Extract the [X, Y] coordinate from the center of the cell holding the provided text.  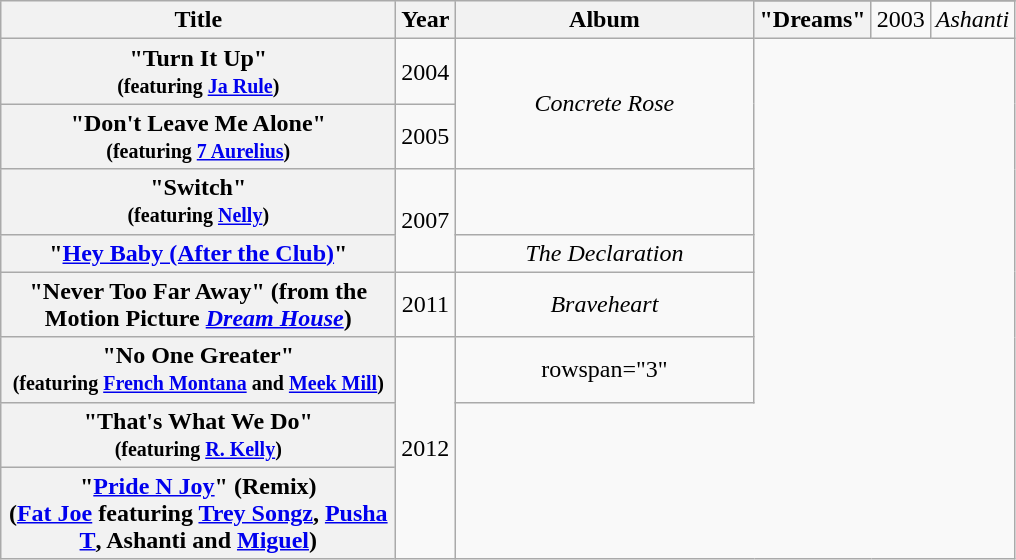
2011 [426, 304]
"Don't Leave Me Alone" (featuring 7 Aurelius) [198, 136]
Year [426, 20]
"That's What We Do"(featuring R. Kelly) [198, 434]
"Dreams" [812, 20]
"Hey Baby (After the Club)" [198, 253]
Ashanti [972, 20]
2003 [900, 20]
2005 [426, 136]
Title [198, 20]
2012 [426, 448]
The Declaration [604, 253]
Concrete Rose [604, 104]
Album [604, 20]
2004 [426, 72]
"Pride N Joy" (Remix) (Fat Joe featuring Trey Songz, Pusha T, Ashanti and Miguel) [198, 513]
"No One Greater" (featuring French Montana and Meek Mill) [198, 370]
2007 [426, 220]
"Switch" (featuring Nelly) [198, 202]
Braveheart [604, 304]
"Turn It Up" (featuring Ja Rule) [198, 72]
"Never Too Far Away" (from the Motion Picture Dream House) [198, 304]
rowspan="3" [604, 370]
